Detect which cell encompasses the target text, then output its [X, Y] center coordinate. 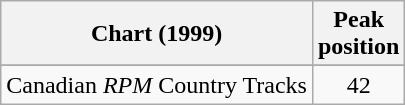
Canadian RPM Country Tracks [157, 85]
Chart (1999) [157, 34]
Peakposition [358, 34]
42 [358, 85]
